For the text-containing cell, return its midpoint in [x, y] coordinate format. 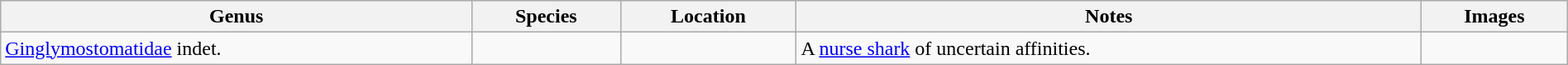
Genus [237, 17]
A nurse shark of uncertain affinities. [1109, 48]
Species [546, 17]
Images [1495, 17]
Ginglymostomatidae indet. [237, 48]
Notes [1109, 17]
Location [708, 17]
